Find where the given text appears and provide that cell's center as [X, Y] coordinate. 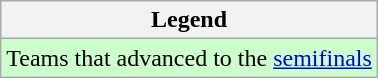
Teams that advanced to the semifinals [190, 58]
Legend [190, 20]
